Provide the [X, Y] coordinate of the cell's center where the given text is located.  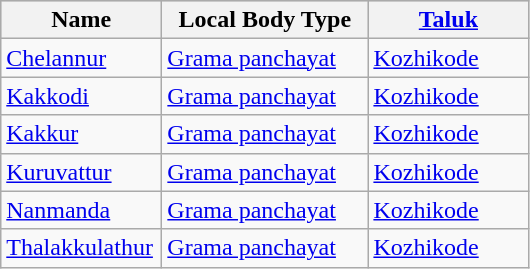
Kuruvattur [82, 172]
Local Body Type [265, 20]
Nanmanda [82, 210]
Kakkur [82, 134]
Chelannur [82, 58]
Taluk [448, 20]
Kakkodi [82, 96]
Thalakkulathur [82, 248]
Name [82, 20]
